Pinpoint the cell where the given text exists, returning its [x, y] midpoint coordinate. 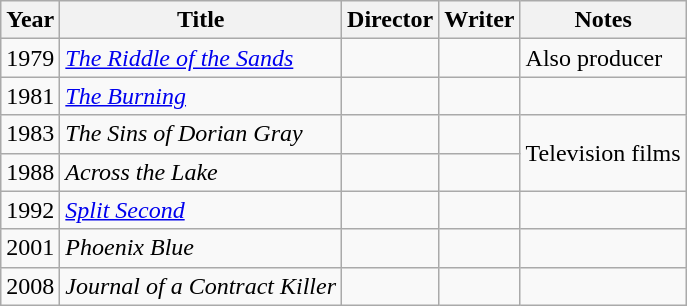
1983 [30, 134]
Across the Lake [201, 172]
Writer [480, 20]
2001 [30, 248]
Split Second [201, 210]
The Riddle of the Sands [201, 58]
Notes [603, 20]
1981 [30, 96]
1992 [30, 210]
2008 [30, 286]
1988 [30, 172]
1979 [30, 58]
Journal of a Contract Killer [201, 286]
Year [30, 20]
The Burning [201, 96]
Television films [603, 153]
Phoenix Blue [201, 248]
Director [390, 20]
Also producer [603, 58]
Title [201, 20]
The Sins of Dorian Gray [201, 134]
